Scan for the cell matching the given text and deliver its [X, Y] coordinate at center. 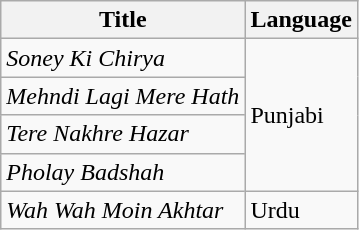
Wah Wah Moin Akhtar [123, 210]
Tere Nakhre Hazar [123, 134]
Pholay Badshah [123, 172]
Punjabi [301, 115]
Title [123, 20]
Urdu [301, 210]
Mehndi Lagi Mere Hath [123, 96]
Language [301, 20]
Soney Ki Chirya [123, 58]
